From the cell containing the given text, extract its center point as (X, Y) coordinate. 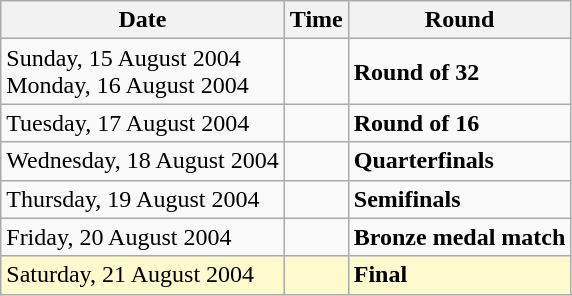
Round of 32 (460, 72)
Semifinals (460, 199)
Tuesday, 17 August 2004 (143, 123)
Saturday, 21 August 2004 (143, 275)
Sunday, 15 August 2004Monday, 16 August 2004 (143, 72)
Final (460, 275)
Time (316, 20)
Date (143, 20)
Bronze medal match (460, 237)
Friday, 20 August 2004 (143, 237)
Round of 16 (460, 123)
Round (460, 20)
Thursday, 19 August 2004 (143, 199)
Quarterfinals (460, 161)
Wednesday, 18 August 2004 (143, 161)
